Detect which cell encompasses the target text, then output its (X, Y) center coordinate. 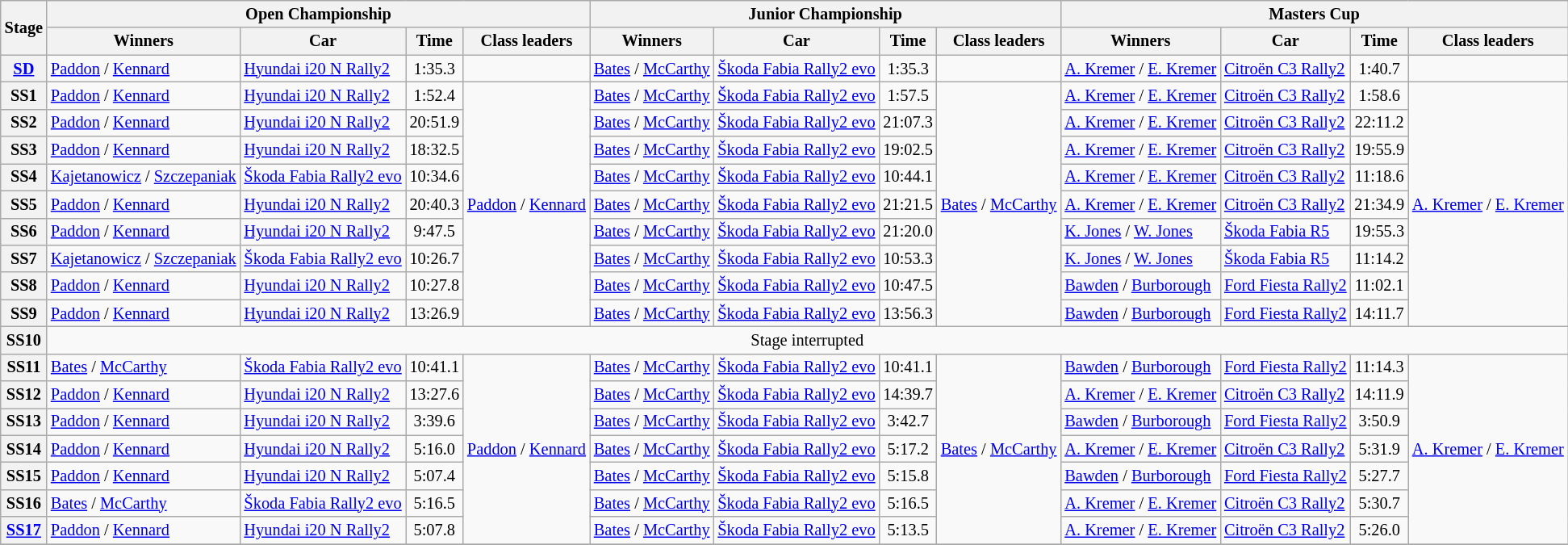
19:02.5 (907, 150)
5:27.7 (1380, 476)
SS15 (24, 476)
13:27.6 (434, 395)
SS12 (24, 395)
14:39.7 (907, 395)
1:58.6 (1380, 95)
5:07.8 (434, 530)
5:17.2 (907, 449)
1:52.4 (434, 95)
SS9 (24, 313)
13:56.3 (907, 313)
11:14.3 (1380, 367)
SS5 (24, 204)
SS10 (24, 340)
13:26.9 (434, 313)
SS4 (24, 177)
3:50.9 (1380, 421)
5:30.7 (1380, 503)
5:07.4 (434, 476)
22:11.2 (1380, 123)
Stage interrupted (807, 340)
14:11.9 (1380, 395)
10:47.5 (907, 286)
SS11 (24, 367)
SS6 (24, 232)
10:34.6 (434, 177)
3:42.7 (907, 421)
SS2 (24, 123)
SS7 (24, 258)
10:26.7 (434, 258)
10:44.1 (907, 177)
5:31.9 (1380, 449)
5:26.0 (1380, 530)
11:14.2 (1380, 258)
Masters Cup (1314, 14)
Junior Championship (826, 14)
19:55.9 (1380, 150)
19:55.3 (1380, 232)
Open Championship (318, 14)
11:02.1 (1380, 286)
20:51.9 (434, 123)
5:16.0 (434, 449)
3:39.6 (434, 421)
14:11.7 (1380, 313)
SS16 (24, 503)
1:40.7 (1380, 69)
SS3 (24, 150)
SS17 (24, 530)
SS1 (24, 95)
21:07.3 (907, 123)
11:18.6 (1380, 177)
21:20.0 (907, 232)
10:27.8 (434, 286)
Stage (24, 27)
5:15.8 (907, 476)
10:53.3 (907, 258)
21:21.5 (907, 204)
20:40.3 (434, 204)
21:34.9 (1380, 204)
1:57.5 (907, 95)
SS13 (24, 421)
SD (24, 69)
5:13.5 (907, 530)
SS14 (24, 449)
9:47.5 (434, 232)
18:32.5 (434, 150)
SS8 (24, 286)
